Find where the given text appears and provide that cell's center as [x, y] coordinate. 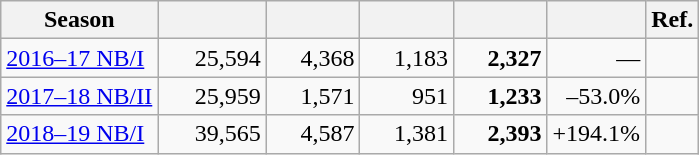
25,959 [212, 96]
2,327 [500, 58]
2018–19 NB/I [80, 134]
1,381 [407, 134]
39,565 [212, 134]
25,594 [212, 58]
Season [80, 20]
1,571 [313, 96]
4,587 [313, 134]
2,393 [500, 134]
+194.1% [596, 134]
–53.0% [596, 96]
2017–18 NB/II [80, 96]
1,233 [500, 96]
4,368 [313, 58]
1,183 [407, 58]
2016–17 NB/I [80, 58]
951 [407, 96]
Ref. [672, 20]
— [596, 58]
